For the text-containing cell, return its midpoint in [X, Y] coordinate format. 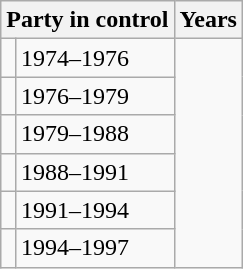
1976–1979 [94, 96]
1988–1991 [94, 172]
Party in control [88, 20]
1994–1997 [94, 248]
1974–1976 [94, 58]
Years [208, 20]
1979–1988 [94, 134]
1991–1994 [94, 210]
